Capture the cell that displays the provided text and extract its (x, y) central coordinate. 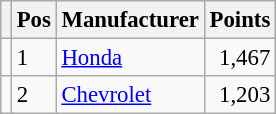
Chevrolet (130, 95)
1,203 (240, 95)
1 (34, 58)
1,467 (240, 58)
2 (34, 95)
Honda (130, 58)
Pos (34, 20)
Manufacturer (130, 20)
Points (240, 20)
